Detect which cell encompasses the target text, then output its [X, Y] center coordinate. 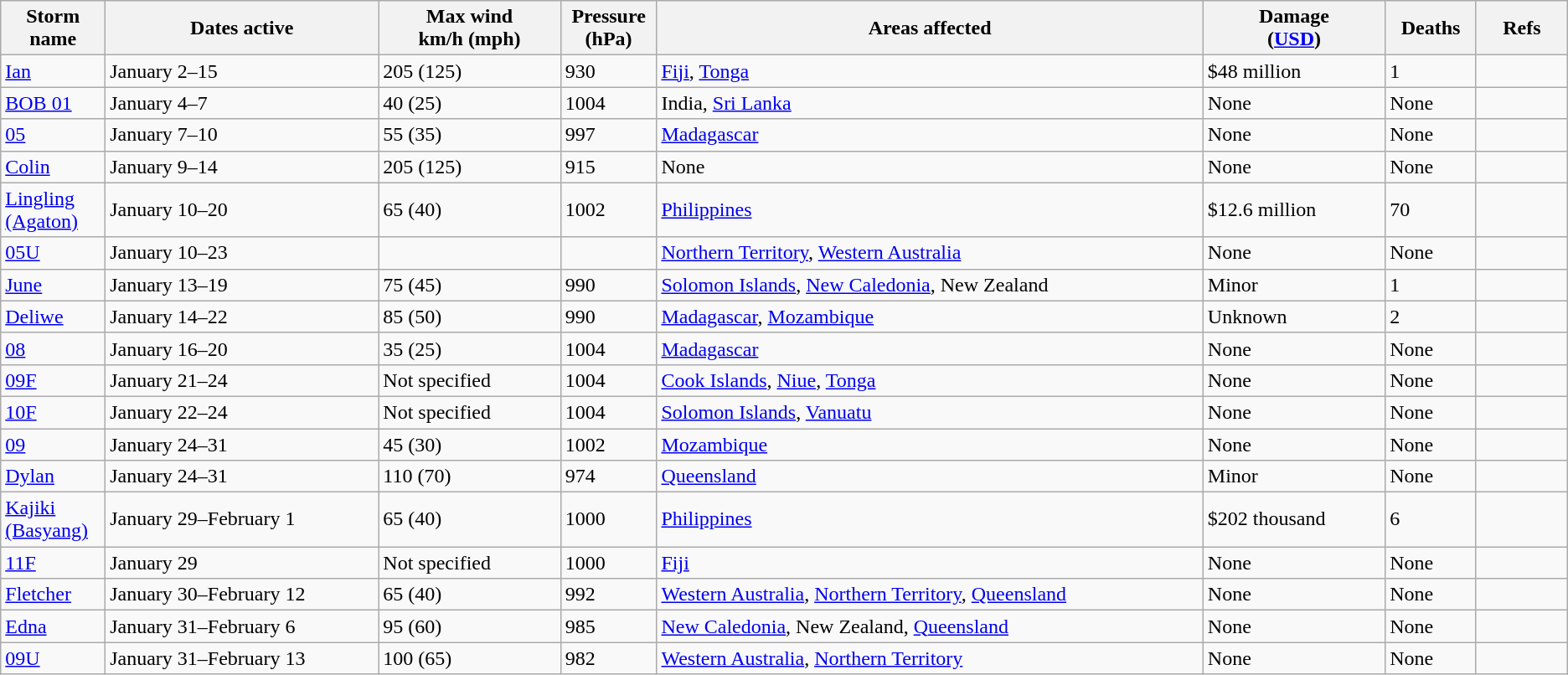
997 [608, 135]
Edna [54, 626]
January 7–10 [242, 135]
11F [54, 563]
Solomon Islands, Vanuatu [930, 412]
110 (70) [469, 477]
June [54, 285]
Fiji [930, 563]
10F [54, 412]
100 (65) [469, 658]
45 (30) [469, 445]
$202 thousand [1293, 519]
Cook Islands, Niue, Tonga [930, 380]
Fletcher [54, 595]
$12.6 million [1293, 209]
05U [54, 253]
Lingling (Agaton) [54, 209]
Deaths [1431, 28]
BOB 01 [54, 103]
January 22–24 [242, 412]
January 14–22 [242, 317]
95 (60) [469, 626]
Colin [54, 167]
Northern Territory, Western Australia [930, 253]
Western Australia, Northern Territory, Queensland [930, 595]
Dates active [242, 28]
Western Australia, Northern Territory [930, 658]
982 [608, 658]
08 [54, 348]
915 [608, 167]
Dylan [54, 477]
70 [1431, 209]
09 [54, 445]
Refs [1521, 28]
January 21–24 [242, 380]
January 13–19 [242, 285]
Pressure(hPa) [608, 28]
January 16–20 [242, 348]
Ian [54, 71]
55 (35) [469, 135]
Solomon Islands, New Caledonia, New Zealand [930, 285]
January 29–February 1 [242, 519]
Storm name [54, 28]
Kajiki (Basyang) [54, 519]
Max windkm/h (mph) [469, 28]
35 (25) [469, 348]
6 [1431, 519]
Areas affected [930, 28]
$48 million [1293, 71]
India, Sri Lanka [930, 103]
09F [54, 380]
75 (45) [469, 285]
January 9–14 [242, 167]
985 [608, 626]
2 [1431, 317]
January 10–23 [242, 253]
Damage(USD) [1293, 28]
January 30–February 12 [242, 595]
January 2–15 [242, 71]
Madagascar, Mozambique [930, 317]
992 [608, 595]
January 31–February 13 [242, 658]
05 [54, 135]
January 4–7 [242, 103]
Unknown [1293, 317]
January 31–February 6 [242, 626]
January 29 [242, 563]
New Caledonia, New Zealand, Queensland [930, 626]
09U [54, 658]
930 [608, 71]
Queensland [930, 477]
Fiji, Tonga [930, 71]
40 (25) [469, 103]
974 [608, 477]
Mozambique [930, 445]
January 10–20 [242, 209]
85 (50) [469, 317]
Deliwe [54, 317]
